Find where the given text appears and provide that cell's center as (x, y) coordinate. 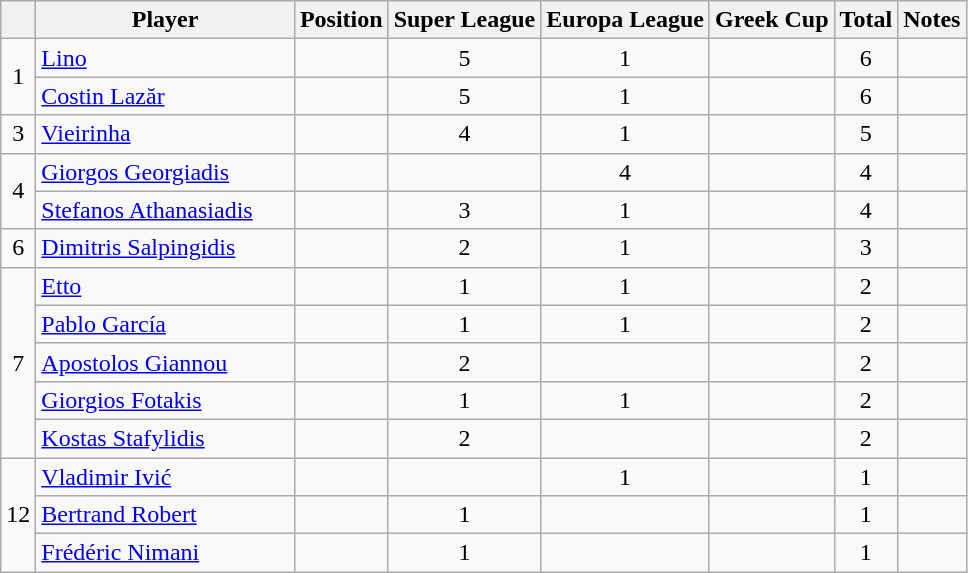
Total (866, 20)
Giorgos Georgiadis (166, 172)
Lino (166, 58)
Greek Cup (772, 20)
Vladimir Ivić (166, 477)
Position (341, 20)
Giorgios Fotakis (166, 400)
Stefanos Athanasiadis (166, 210)
Bertrand Robert (166, 515)
Vieirinha (166, 134)
Apostolos Giannou (166, 362)
7 (18, 362)
Frédéric Nimani (166, 553)
Dimitris Salpingidis (166, 248)
Kostas Stafylidis (166, 438)
Pablo García (166, 324)
Costin Lazăr (166, 96)
12 (18, 515)
Europa League (626, 20)
Notes (932, 20)
Player (166, 20)
Etto (166, 286)
Super League (464, 20)
